Locate the cell with the specified text and output its [x, y] center coordinate. 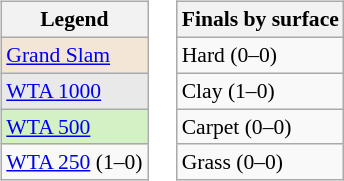
WTA 500 [74, 127]
Finals by surface [260, 20]
Grass (0–0) [260, 162]
Clay (1–0) [260, 91]
Carpet (0–0) [260, 127]
WTA 250 (1–0) [74, 162]
Grand Slam [74, 55]
Legend [74, 20]
WTA 1000 [74, 91]
Hard (0–0) [260, 55]
